Extract the [X, Y] coordinate from the center of the cell holding the provided text.  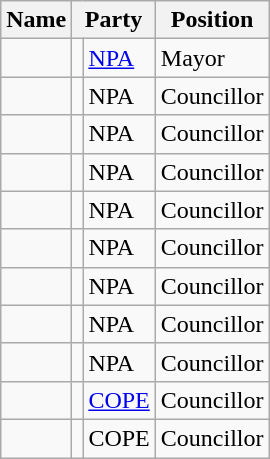
Name [36, 20]
Party [114, 20]
Mayor [212, 58]
Position [212, 20]
